Provide the (X, Y) coordinate of the cell's center where the given text is located.  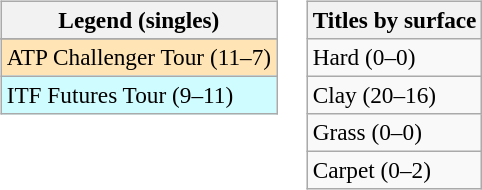
ITF Futures Tour (9–11) (138, 95)
ATP Challenger Tour (11–7) (138, 57)
Clay (20–16) (394, 95)
Grass (0–0) (394, 133)
Legend (singles) (138, 20)
Hard (0–0) (394, 57)
Titles by surface (394, 20)
Carpet (0–2) (394, 171)
